Identify which cell holds the provided text, then report its (x, y) central coordinate. 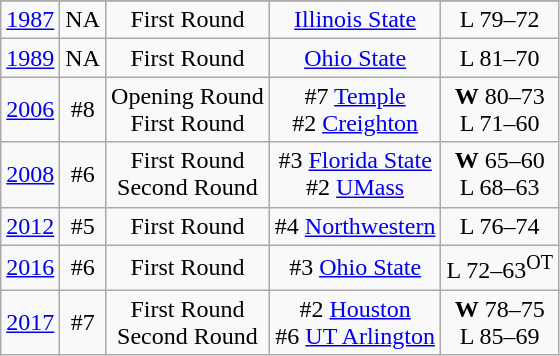
W 65–60L 68–63 (500, 174)
W 80–73L 71–60 (500, 110)
2012 (30, 226)
2017 (30, 322)
2016 (30, 268)
L 81–70 (500, 58)
#2 Houston#6 UT Arlington (355, 322)
1987 (30, 20)
#3 Florida State#2 UMass (355, 174)
Ohio State (355, 58)
2006 (30, 110)
1989 (30, 58)
#4 Northwestern (355, 226)
L 76–74 (500, 226)
#5 (83, 226)
L 79–72 (500, 20)
#3 Ohio State (355, 268)
#8 (83, 110)
Opening RoundFirst Round (188, 110)
W 78–75L 85–69 (500, 322)
L 72–63OT (500, 268)
#7 Temple#2 Creighton (355, 110)
Illinois State (355, 20)
#7 (83, 322)
2008 (30, 174)
